Find where the given text appears and provide that cell's center as (x, y) coordinate. 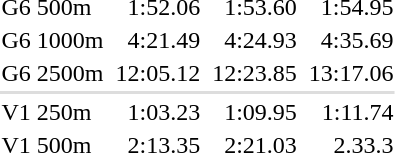
G6 2500m (52, 73)
4:24.93 (255, 40)
1:11.74 (351, 112)
12:23.85 (255, 73)
12:05.12 (158, 73)
4:21.49 (158, 40)
13:17.06 (351, 73)
4:35.69 (351, 40)
V1 250m (52, 112)
1:09.95 (255, 112)
G6 1000m (52, 40)
1:03.23 (158, 112)
